Detect which cell encompasses the target text, then output its (X, Y) center coordinate. 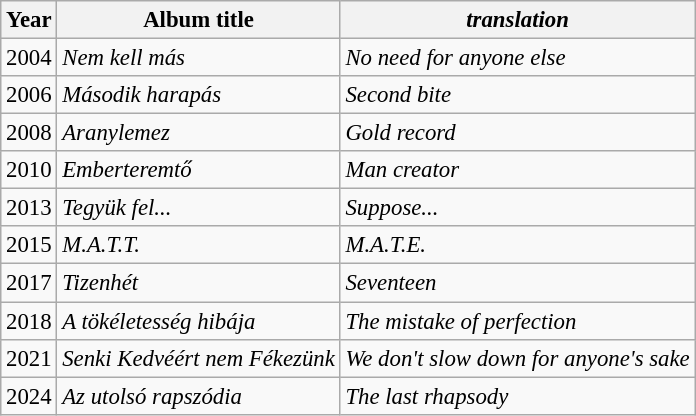
Aranylemez (198, 133)
Senki Kedvéért nem Fékezünk (198, 358)
The last rhapsody (518, 396)
Emberteremtő (198, 170)
2013 (29, 208)
2015 (29, 245)
2006 (29, 95)
Nem kell más (198, 58)
We don't slow down for anyone's sake (518, 358)
Suppose... (518, 208)
M.A.T.E. (518, 245)
The mistake of perfection (518, 321)
Second bite (518, 95)
Year (29, 20)
Az utolsó rapszódia (198, 396)
2017 (29, 283)
2018 (29, 321)
2024 (29, 396)
Album title (198, 20)
2004 (29, 58)
Gold record (518, 133)
Tizenhét (198, 283)
2021 (29, 358)
A tökéletesség hibája (198, 321)
Második harapás (198, 95)
translation (518, 20)
2008 (29, 133)
M.A.T.T. (198, 245)
No need for anyone else (518, 58)
2010 (29, 170)
Man creator (518, 170)
Seventeen (518, 283)
Tegyük fel... (198, 208)
